Determine the [X, Y] coordinate at the center of the cell enclosing the given text.  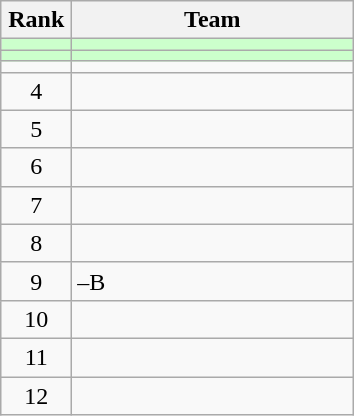
12 [36, 395]
Team [212, 20]
7 [36, 205]
–B [212, 281]
8 [36, 243]
11 [36, 357]
6 [36, 167]
10 [36, 319]
4 [36, 91]
9 [36, 281]
Rank [36, 20]
5 [36, 129]
